Search for the cell housing the specified text and yield its (x, y) center coordinate. 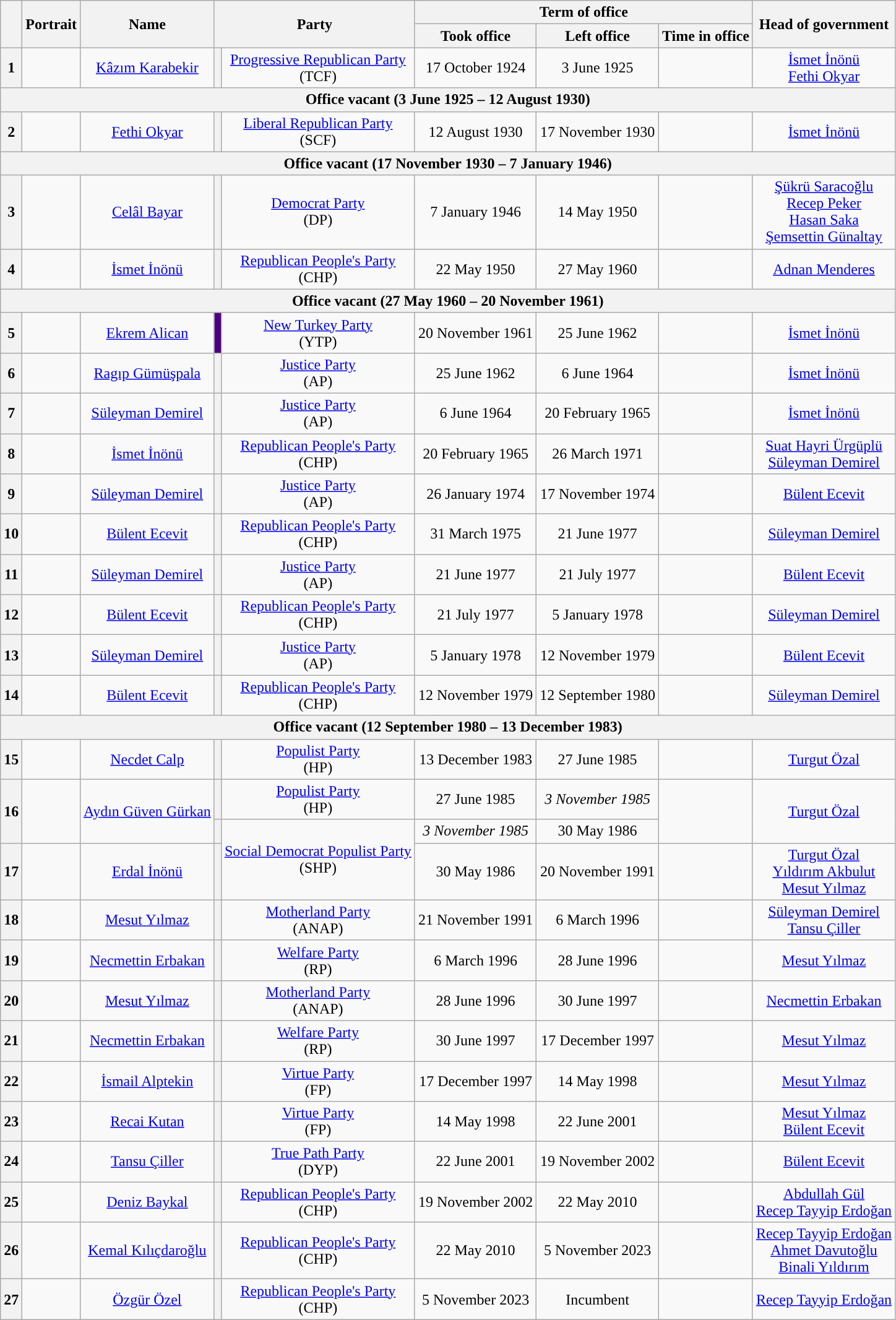
Şükrü SaracoğluRecep PekerHasan SakaŞemsettin Günaltay (824, 212)
Took office (475, 36)
Left office (598, 36)
14 May 1950 (598, 212)
Ragıp Gümüşpala (147, 373)
15 (11, 759)
12 (11, 615)
Necdet Calp (147, 759)
Democrat Party(DP) (318, 212)
Kâzım Karabekir (147, 68)
3 June 1925 (598, 68)
11 (11, 574)
Social Democrat Populist Party(SHP) (318, 860)
16 (11, 811)
Office vacant (27 May 1960 – 20 November 1961) (448, 301)
New Turkey Party(YTP) (318, 333)
Tansu Çiller (147, 1162)
26 January 1974 (475, 494)
Recai Kutan (147, 1121)
4 (11, 269)
Incumbent (598, 1300)
Recep Tayyip ErdoğanAhmet DavutoğluBinali Yıldırım (824, 1251)
Özgür Özel (147, 1300)
Office vacant (3 June 1925 – 12 August 1930) (448, 100)
Süleyman DemirelTansu Çiller (824, 920)
Adnan Menderes (824, 269)
Progressive Republican Party(TCF) (318, 68)
21 (11, 1041)
10 (11, 535)
20 November 1961 (475, 333)
17 (11, 871)
20 (11, 1000)
21 November 1991 (475, 920)
7 (11, 413)
Mesut YılmazBülent Ecevit (824, 1121)
2 (11, 131)
Recep Tayyip Erdoğan (824, 1300)
Deniz Baykal (147, 1202)
14 (11, 696)
13 (11, 655)
Fethi Okyar (147, 131)
22 (11, 1081)
26 March 1971 (598, 453)
İsmet İnönüFethi Okyar (824, 68)
Ekrem Alican (147, 333)
25 (11, 1202)
Time in office (705, 36)
22 May 1950 (475, 269)
6 (11, 373)
9 (11, 494)
Suat Hayri ÜrgüplüSüleyman Demirel (824, 453)
Head of government (824, 24)
19 (11, 960)
26 (11, 1251)
Abdullah GülRecep Tayyip Erdoğan (824, 1202)
8 (11, 453)
Office vacant (12 September 1980 – 13 December 1983) (448, 727)
20 November 1991 (598, 871)
7 January 1946 (475, 212)
Celâl Bayar (147, 212)
1 (11, 68)
17 November 1974 (598, 494)
Term of office (584, 12)
Turgut ÖzalYıldırım AkbulutMesut Yılmaz (824, 871)
31 March 1975 (475, 535)
Office vacant (17 November 1930 – 7 January 1946) (448, 163)
Aydın Güven Gürkan (147, 811)
17 November 1930 (598, 131)
Party (314, 24)
23 (11, 1121)
5 (11, 333)
12 September 1980 (598, 696)
Kemal Kılıçdaroğlu (147, 1251)
17 October 1924 (475, 68)
Name (147, 24)
Erdal İnönü (147, 871)
Portrait (51, 24)
3 (11, 212)
12 August 1930 (475, 131)
Liberal Republican Party(SCF) (318, 131)
True Path Party(DYP) (318, 1162)
İsmail Alptekin (147, 1081)
18 (11, 920)
13 December 1983 (475, 759)
24 (11, 1162)
27 (11, 1300)
27 May 1960 (598, 269)
